Provide the (X, Y) coordinate of the cell's center where the given text is located.  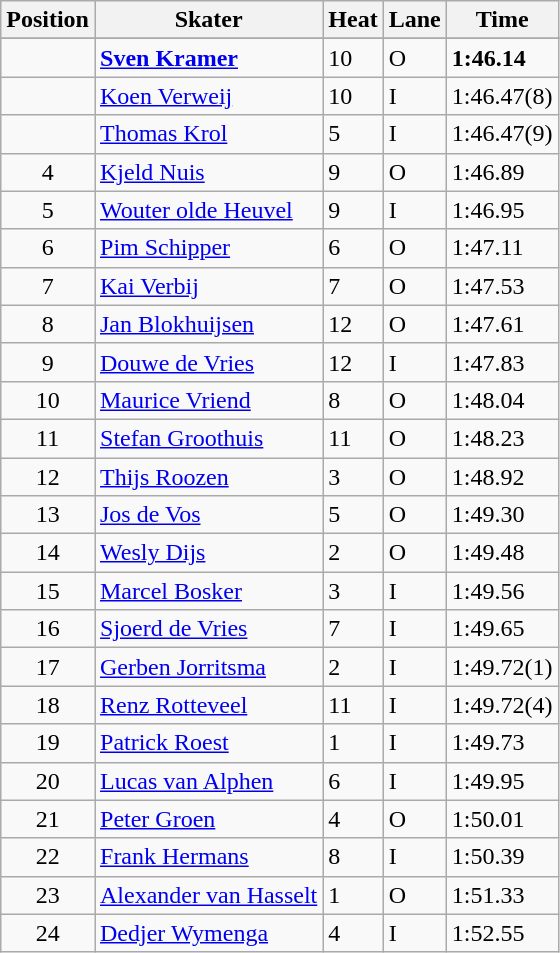
Renz Rotteveel (208, 705)
1:49.73 (502, 743)
Alexander van Hasselt (208, 895)
21 (48, 819)
1:49.72(4) (502, 705)
1:51.33 (502, 895)
Koen Verweij (208, 96)
24 (48, 933)
Pim Schipper (208, 248)
1:49.65 (502, 629)
Wouter olde Heuvel (208, 210)
Wesly Dijs (208, 553)
1:48.92 (502, 477)
14 (48, 553)
23 (48, 895)
1:52.55 (502, 933)
Maurice Vriend (208, 400)
1:46.14 (502, 58)
Jan Blokhuijsen (208, 324)
Frank Hermans (208, 857)
1:47.11 (502, 248)
1:47.83 (502, 362)
Sjoerd de Vries (208, 629)
20 (48, 781)
Skater (208, 20)
Jos de Vos (208, 515)
1:47.61 (502, 324)
1:49.56 (502, 591)
Thomas Krol (208, 134)
16 (48, 629)
17 (48, 667)
1:46.47(8) (502, 96)
1:49.72(1) (502, 667)
18 (48, 705)
1:47.53 (502, 286)
Kai Verbij (208, 286)
1:46.89 (502, 172)
Position (48, 20)
Heat (353, 20)
1:48.23 (502, 438)
13 (48, 515)
19 (48, 743)
Lucas van Alphen (208, 781)
Dedjer Wymenga (208, 933)
1:46.47(9) (502, 134)
1:46.95 (502, 210)
Gerben Jorritsma (208, 667)
Time (502, 20)
Stefan Groothuis (208, 438)
Sven Kramer (208, 58)
Patrick Roest (208, 743)
Peter Groen (208, 819)
Douwe de Vries (208, 362)
Thijs Roozen (208, 477)
15 (48, 591)
1:49.30 (502, 515)
Lane (414, 20)
1:48.04 (502, 400)
1:49.95 (502, 781)
1:50.39 (502, 857)
1:50.01 (502, 819)
1:49.48 (502, 553)
Kjeld Nuis (208, 172)
22 (48, 857)
Marcel Bosker (208, 591)
